Output the (x, y) coordinate of the center of the cell containing the given text.  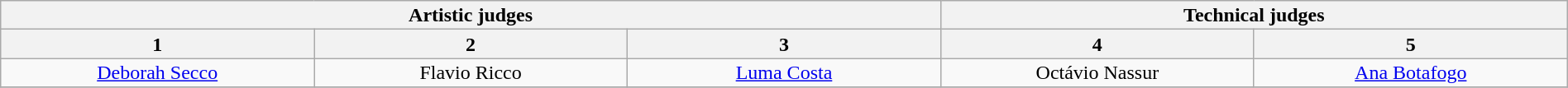
Flavio Ricco (471, 72)
Technical judges (1254, 15)
1 (157, 44)
2 (471, 44)
Ana Botafogo (1411, 72)
4 (1097, 44)
Luma Costa (784, 72)
5 (1411, 44)
Deborah Secco (157, 72)
3 (784, 44)
Octávio Nassur (1097, 72)
Artistic judges (471, 15)
